For the text-containing cell, return its midpoint in (X, Y) coordinate format. 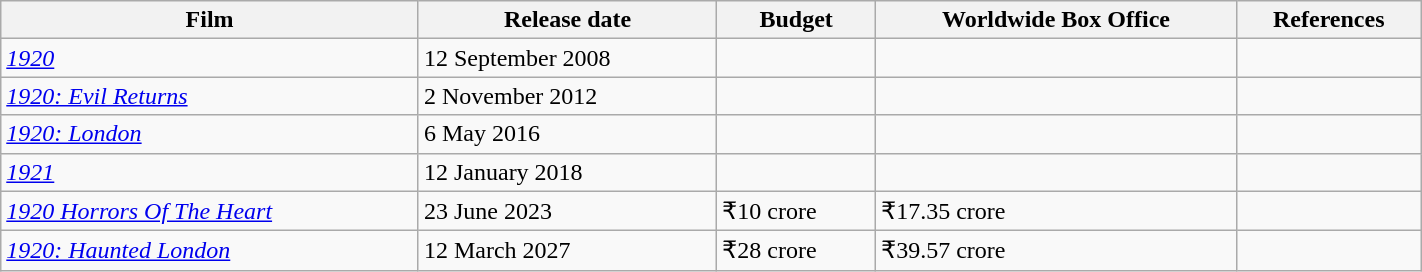
2 November 2012 (567, 96)
₹17.35 crore (1056, 211)
References (1328, 20)
₹39.57 crore (1056, 251)
Budget (796, 20)
12 September 2008 (567, 58)
12 January 2018 (567, 172)
1920: London (210, 134)
1920: Evil Returns (210, 96)
23 June 2023 (567, 211)
1920 Horrors Of The Heart (210, 211)
1920: Haunted London (210, 251)
6 May 2016 (567, 134)
1920 (210, 58)
1921 (210, 172)
₹28 crore (796, 251)
Worldwide Box Office (1056, 20)
₹10 crore (796, 211)
Release date (567, 20)
12 March 2027 (567, 251)
Film (210, 20)
